Capture the cell that displays the provided text and extract its (x, y) central coordinate. 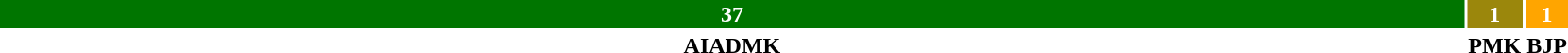
37 (732, 14)
1 (1494, 14)
